Pinpoint the cell where the given text exists, returning its [X, Y] midpoint coordinate. 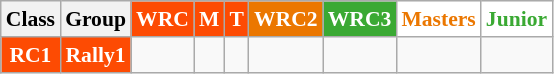
WRC2 [286, 19]
WRC [162, 19]
Junior [516, 19]
T [236, 19]
Class [30, 19]
M [210, 19]
WRC3 [360, 19]
Masters [438, 19]
Group [96, 19]
RC1 [30, 55]
Rally1 [96, 55]
